Return the [x, y] coordinate for the center point of the cell that contains the specified text.  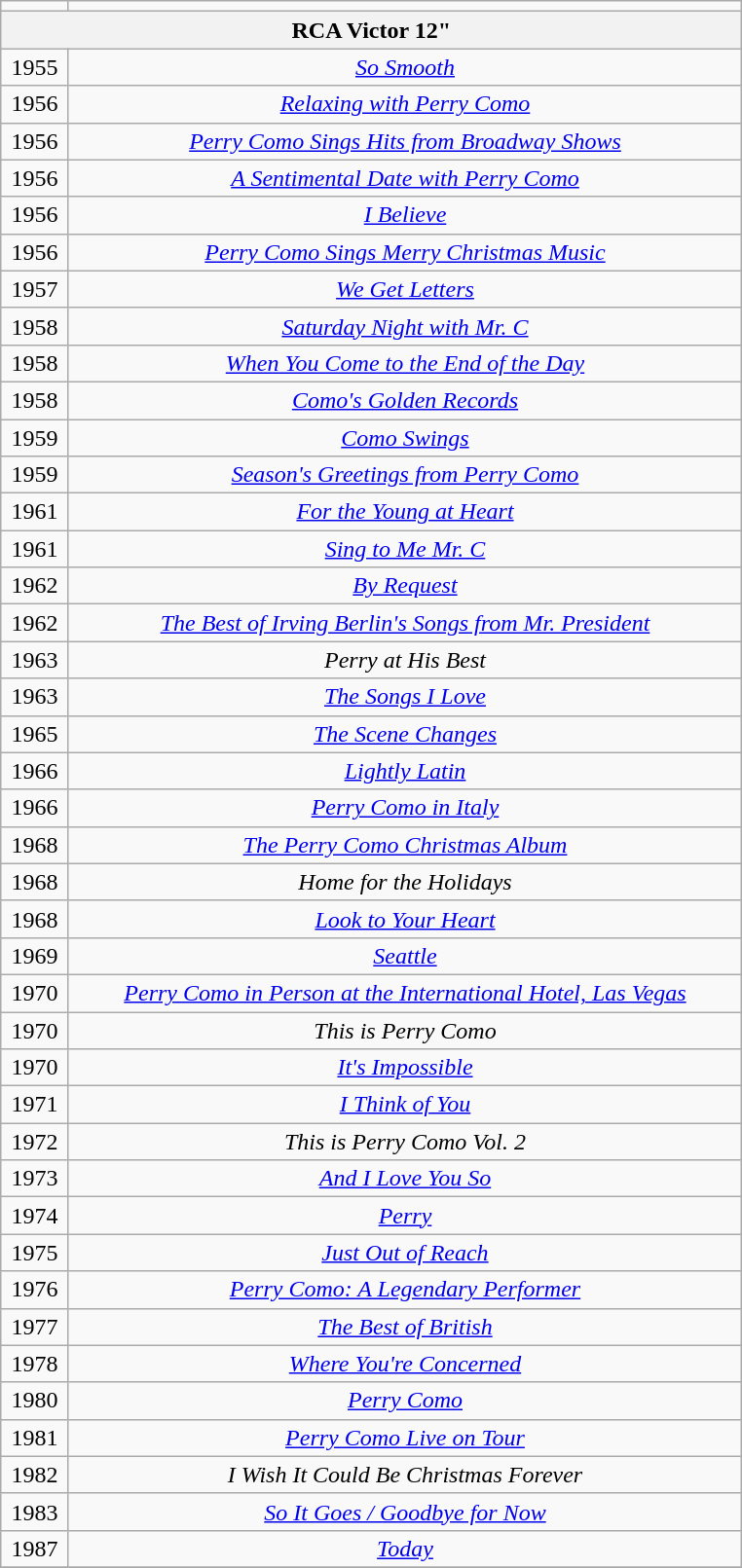
1987 [35, 1549]
Home for the Holidays [405, 882]
The Best of British [405, 1327]
Relaxing with Perry Como [405, 104]
Today [405, 1549]
1983 [35, 1512]
The Perry Como Christmas Album [405, 845]
Where You're Concerned [405, 1364]
A Sentimental Date with Perry Como [405, 178]
I Think of You [405, 1105]
Sing to Me Mr. C [405, 549]
I Believe [405, 215]
Perry Como: A Legendary Performer [405, 1290]
1974 [35, 1216]
This is Perry Como Vol. 2 [405, 1142]
The Songs I Love [405, 697]
1980 [35, 1401]
1982 [35, 1475]
Perry Como Sings Hits from Broadway Shows [405, 141]
So Smooth [405, 67]
1965 [35, 734]
1957 [35, 289]
Season's Greetings from Perry Como [405, 475]
1955 [35, 67]
1976 [35, 1290]
Perry Como Live on Tour [405, 1438]
Saturday Night with Mr. C [405, 326]
Perry [405, 1216]
It's Impossible [405, 1068]
Perry Como in Italy [405, 808]
We Get Letters [405, 289]
1972 [35, 1142]
1971 [35, 1105]
RCA Victor 12" [372, 30]
Como Swings [405, 437]
This is Perry Como [405, 1031]
So It Goes / Goodbye for Now [405, 1512]
1973 [35, 1179]
1975 [35, 1253]
Perry Como in Person at the International Hotel, Las Vegas [405, 993]
By Request [405, 586]
And I Love You So [405, 1179]
Just Out of Reach [405, 1253]
Seattle [405, 956]
Perry Como [405, 1401]
The Best of Irving Berlin's Songs from Mr. President [405, 623]
1978 [35, 1364]
Perry Como Sings Merry Christmas Music [405, 252]
I Wish It Could Be Christmas Forever [405, 1475]
When You Come to the End of the Day [405, 363]
Perry at His Best [405, 660]
1969 [35, 956]
1981 [35, 1438]
The Scene Changes [405, 734]
Look to Your Heart [405, 919]
For the Young at Heart [405, 512]
1977 [35, 1327]
Como's Golden Records [405, 400]
Lightly Latin [405, 771]
